Find where the given text appears and provide that cell's center as (X, Y) coordinate. 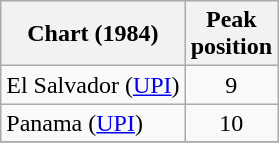
El Salvador (UPI) (93, 85)
Chart (1984) (93, 34)
Peakposition (231, 34)
9 (231, 85)
Panama (UPI) (93, 123)
10 (231, 123)
